Extract the [X, Y] coordinate from the center of the cell holding the provided text.  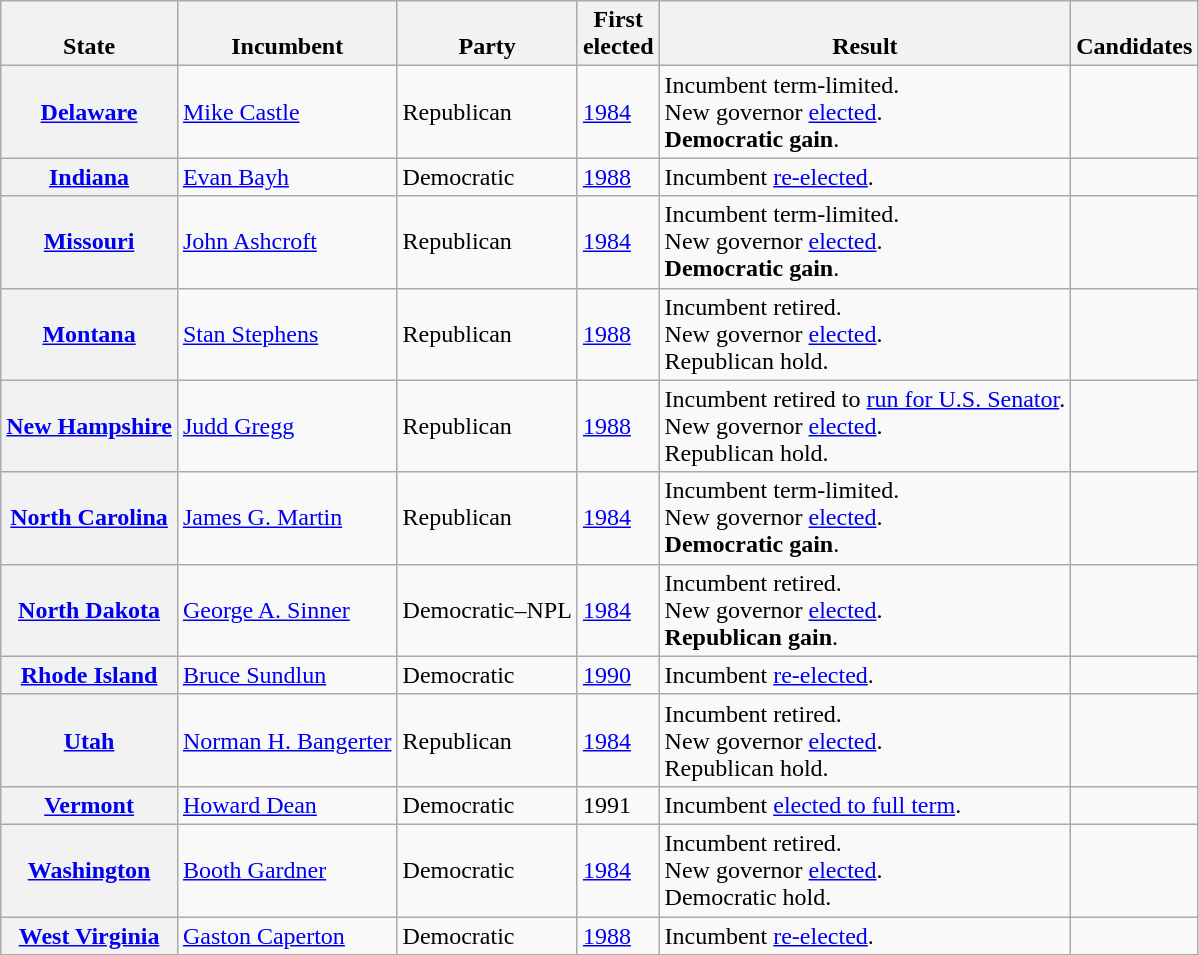
Result [865, 34]
George A. Sinner [287, 610]
Rhode Island [90, 675]
North Carolina [90, 518]
John Ashcroft [287, 242]
Bruce Sundlun [287, 675]
Firstelected [618, 34]
Democratic–NPL [487, 610]
Utah [90, 740]
Candidates [1134, 34]
1990 [618, 675]
1991 [618, 805]
Missouri [90, 242]
Gaston Caperton [287, 935]
Washington [90, 870]
Norman H. Bangerter [287, 740]
Mike Castle [287, 112]
Incumbent retired.New governor elected.Democratic hold. [865, 870]
Evan Bayh [287, 177]
Vermont [90, 805]
Booth Gardner [287, 870]
Incumbent elected to full term. [865, 805]
Stan Stephens [287, 334]
Indiana [90, 177]
Incumbent retired to run for U.S. Senator.New governor elected.Republican hold. [865, 426]
Party [487, 34]
Incumbent retired.New governor elected.Republican gain. [865, 610]
James G. Martin [287, 518]
New Hampshire [90, 426]
North Dakota [90, 610]
Judd Gregg [287, 426]
West Virginia [90, 935]
Delaware [90, 112]
Howard Dean [287, 805]
Montana [90, 334]
State [90, 34]
Incumbent [287, 34]
